Locate the cell with the specified text and output its [x, y] center coordinate. 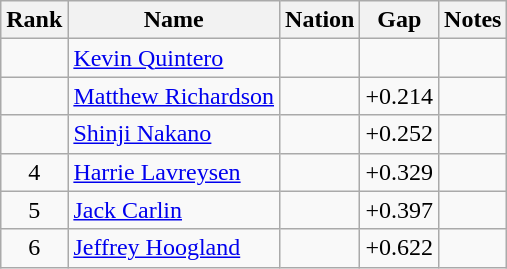
+0.329 [400, 172]
Name [174, 20]
Notes [473, 20]
+0.397 [400, 210]
Jeffrey Hoogland [174, 248]
5 [34, 210]
+0.252 [400, 134]
Harrie Lavreysen [174, 172]
Kevin Quintero [174, 58]
6 [34, 248]
Matthew Richardson [174, 96]
Shinji Nakano [174, 134]
+0.214 [400, 96]
Jack Carlin [174, 210]
Nation [320, 20]
Gap [400, 20]
4 [34, 172]
+0.622 [400, 248]
Rank [34, 20]
